Pinpoint the cell where the given text exists, returning its (X, Y) midpoint coordinate. 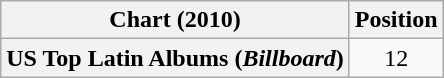
Position (396, 20)
US Top Latin Albums (Billboard) (176, 58)
Chart (2010) (176, 20)
12 (396, 58)
